Identify which cell holds the provided text, then report its (X, Y) central coordinate. 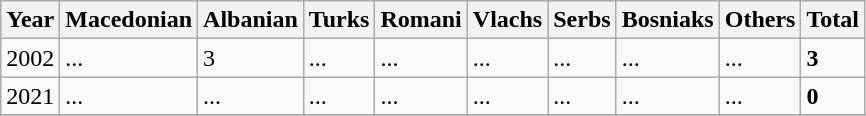
Macedonian (129, 20)
Vlachs (507, 20)
Turks (339, 20)
Albanian (251, 20)
2002 (30, 58)
Serbs (582, 20)
Total (833, 20)
2021 (30, 96)
Others (760, 20)
Romani (421, 20)
Bosniaks (668, 20)
Year (30, 20)
0 (833, 96)
